Provide the [X, Y] coordinate of the cell's center where the given text is located.  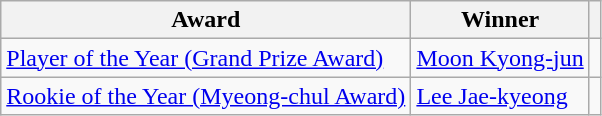
Rookie of the Year (Myeong-chul Award) [206, 96]
Player of the Year (Grand Prize Award) [206, 58]
Winner [500, 20]
Lee Jae-kyeong [500, 96]
Moon Kyong-jun [500, 58]
Award [206, 20]
